Find where the given text appears and provide that cell's center as (X, Y) coordinate. 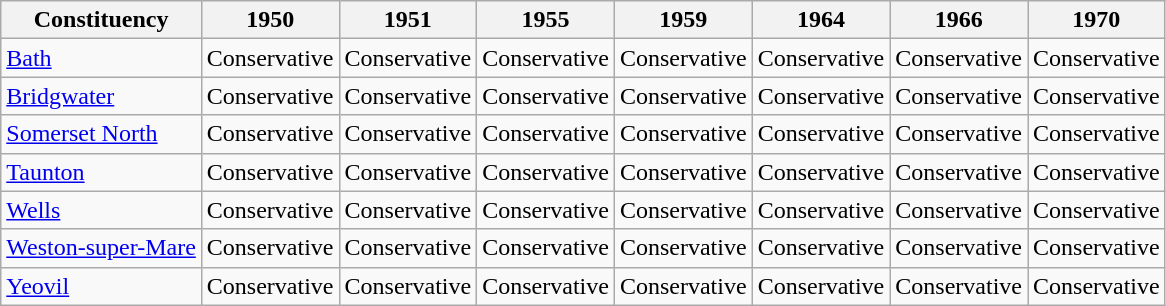
Constituency (102, 20)
Bridgwater (102, 96)
1951 (408, 20)
Wells (102, 210)
1966 (959, 20)
1959 (683, 20)
Taunton (102, 172)
Somerset North (102, 134)
Yeovil (102, 286)
Bath (102, 58)
1955 (546, 20)
1950 (270, 20)
Weston-super-Mare (102, 248)
1970 (1097, 20)
1964 (821, 20)
